Provide the (x, y) coordinate of the cell's center where the given text is located.  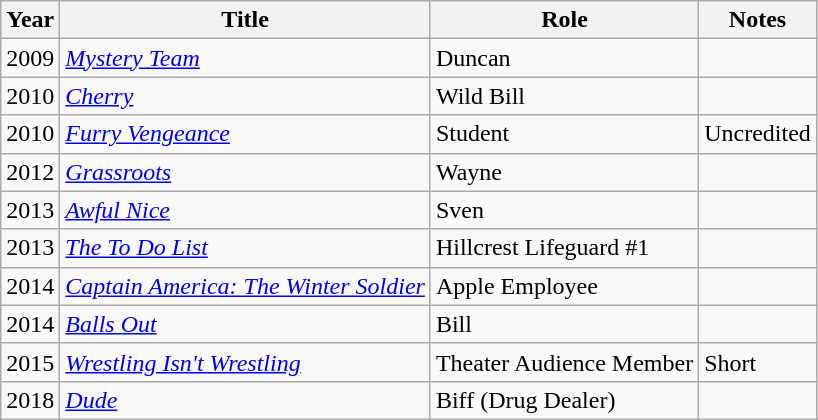
Duncan (564, 58)
Mystery Team (246, 58)
Year (30, 20)
Wild Bill (564, 96)
Balls Out (246, 324)
Furry Vengeance (246, 134)
The To Do List (246, 248)
Biff (Drug Dealer) (564, 400)
Apple Employee (564, 286)
Title (246, 20)
Wayne (564, 172)
Hillcrest Lifeguard #1 (564, 248)
2009 (30, 58)
Theater Audience Member (564, 362)
Captain America: The Winter Soldier (246, 286)
Student (564, 134)
Role (564, 20)
Bill (564, 324)
Short (758, 362)
Wrestling Isn't Wrestling (246, 362)
Grassroots (246, 172)
Notes (758, 20)
Cherry (246, 96)
Uncredited (758, 134)
2015 (30, 362)
2012 (30, 172)
Awful Nice (246, 210)
Dude (246, 400)
Sven (564, 210)
2018 (30, 400)
